Pinpoint the cell where the given text exists, returning its (X, Y) midpoint coordinate. 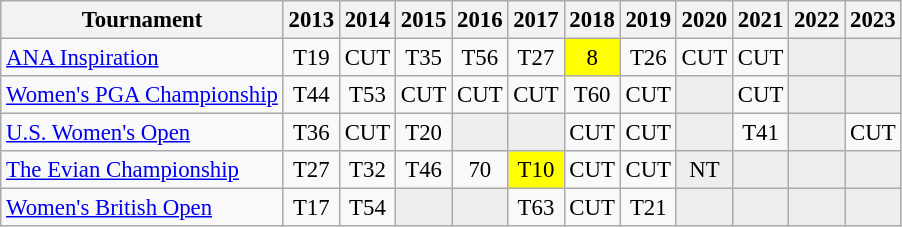
ANA Inspiration (142, 58)
2017 (536, 20)
T46 (424, 170)
T36 (311, 133)
T26 (648, 58)
T56 (480, 58)
T32 (367, 170)
Women's British Open (142, 208)
U.S. Women's Open (142, 133)
2019 (648, 20)
T21 (648, 208)
2013 (311, 20)
T35 (424, 58)
2023 (873, 20)
2020 (704, 20)
2021 (760, 20)
T41 (760, 133)
The Evian Championship (142, 170)
T53 (367, 95)
T44 (311, 95)
Tournament (142, 20)
T10 (536, 170)
T20 (424, 133)
70 (480, 170)
T60 (592, 95)
8 (592, 58)
Women's PGA Championship (142, 95)
T17 (311, 208)
T54 (367, 208)
NT (704, 170)
T63 (536, 208)
2022 (817, 20)
T19 (311, 58)
2014 (367, 20)
2018 (592, 20)
2016 (480, 20)
2015 (424, 20)
